Detect which cell encompasses the target text, then output its [X, Y] center coordinate. 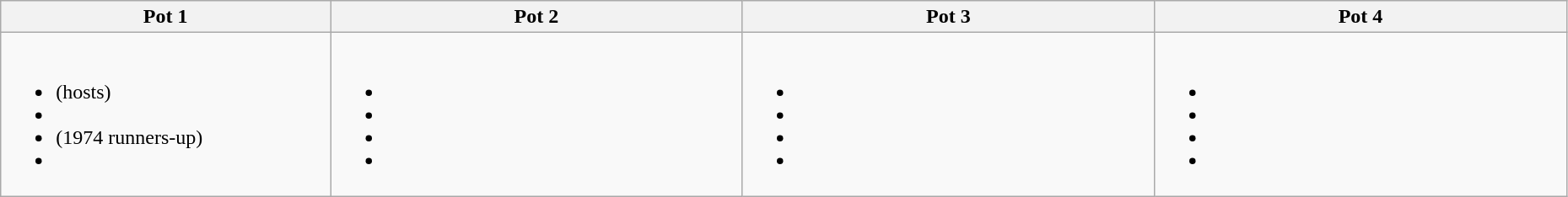
(hosts) (1974 runners-up) [165, 114]
Pot 2 [536, 17]
Pot 4 [1361, 17]
Pot 3 [948, 17]
Pot 1 [165, 17]
